Output the [x, y] coordinate of the center of the cell containing the given text.  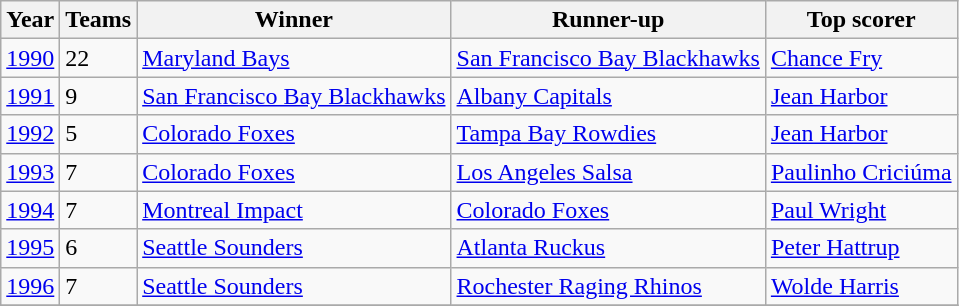
Winner [294, 20]
Paul Wright [861, 210]
Rochester Raging Rhinos [608, 286]
1994 [30, 210]
Tampa Bay Rowdies [608, 134]
Runner-up [608, 20]
1990 [30, 58]
Maryland Bays [294, 58]
1992 [30, 134]
1991 [30, 96]
1996 [30, 286]
1993 [30, 172]
1995 [30, 248]
Year [30, 20]
Wolde Harris [861, 286]
Los Angeles Salsa [608, 172]
Albany Capitals [608, 96]
Peter Hattrup [861, 248]
Paulinho Criciúma [861, 172]
Top scorer [861, 20]
22 [98, 58]
6 [98, 248]
Montreal Impact [294, 210]
Chance Fry [861, 58]
Atlanta Ruckus [608, 248]
Teams [98, 20]
9 [98, 96]
5 [98, 134]
